For the text-containing cell, return its midpoint in [X, Y] coordinate format. 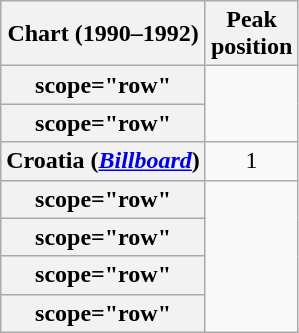
1 [251, 161]
Peakposition [251, 34]
Chart (1990–1992) [104, 34]
Croatia (Billboard) [104, 161]
